Return (X, Y) of the center of cell containing provided text 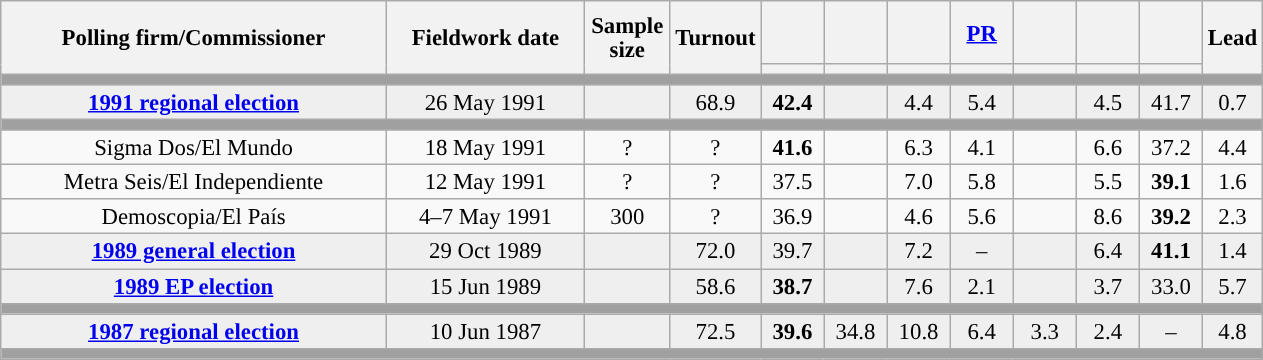
1.6 (1232, 182)
6.6 (1108, 148)
Lead (1232, 38)
33.0 (1170, 286)
1.4 (1232, 252)
39.2 (1170, 218)
38.7 (792, 286)
5.8 (982, 182)
2.3 (1232, 218)
26 May 1991 (485, 102)
42.4 (792, 102)
72.0 (716, 252)
5.5 (1108, 182)
300 (627, 218)
37.2 (1170, 148)
7.0 (918, 182)
12 May 1991 (485, 182)
72.5 (716, 332)
41.7 (1170, 102)
4.5 (1108, 102)
5.6 (982, 218)
1987 regional election (194, 332)
34.8 (856, 332)
41.6 (792, 148)
29 Oct 1989 (485, 252)
2.4 (1108, 332)
6.3 (918, 148)
8.6 (1108, 218)
4.6 (918, 218)
58.6 (716, 286)
1989 general election (194, 252)
7.2 (918, 252)
Turnout (716, 38)
4–7 May 1991 (485, 218)
41.1 (1170, 252)
Metra Seis/El Independiente (194, 182)
3.7 (1108, 286)
2.1 (982, 286)
15 Jun 1989 (485, 286)
18 May 1991 (485, 148)
68.9 (716, 102)
Sigma Dos/El Mundo (194, 148)
PR (982, 32)
3.3 (1044, 332)
10 Jun 1987 (485, 332)
10.8 (918, 332)
Fieldwork date (485, 38)
39.1 (1170, 182)
4.1 (982, 148)
7.6 (918, 286)
Demoscopia/El País (194, 218)
39.7 (792, 252)
4.8 (1232, 332)
Polling firm/Commissioner (194, 38)
Sample size (627, 38)
5.7 (1232, 286)
5.4 (982, 102)
1989 EP election (194, 286)
1991 regional election (194, 102)
36.9 (792, 218)
37.5 (792, 182)
39.6 (792, 332)
0.7 (1232, 102)
